Find where the given text appears and provide that cell's center as (x, y) coordinate. 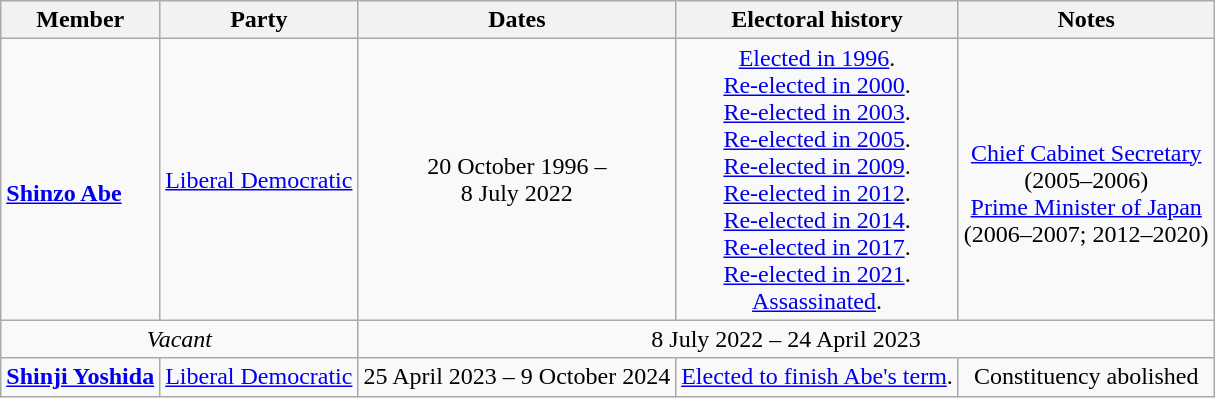
25 April 2023 – 9 October 2024 (517, 377)
Shinji Yoshida (80, 377)
Electoral history (818, 20)
Shinzo Abe (80, 180)
Constituency abolished (1086, 377)
Notes (1086, 20)
Dates (517, 20)
Member (80, 20)
Party (259, 20)
20 October 1996 –8 July 2022 (517, 180)
Elected to finish Abe's term. (818, 377)
Vacant (180, 339)
8 July 2022 – 24 April 2023 (786, 339)
Chief Cabinet Secretary(2005–2006)Prime Minister of Japan(2006–2007; 2012–2020) (1086, 180)
